For the text-containing cell, return its midpoint in [x, y] coordinate format. 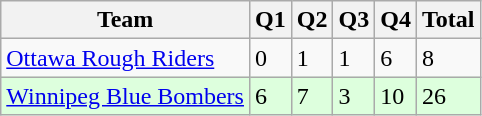
10 [396, 96]
26 [448, 96]
Q4 [396, 20]
Total [448, 20]
Team [126, 20]
Winnipeg Blue Bombers [126, 96]
Ottawa Rough Riders [126, 58]
Q1 [270, 20]
Q3 [354, 20]
8 [448, 58]
0 [270, 58]
Q2 [312, 20]
3 [354, 96]
7 [312, 96]
